Return the (X, Y) coordinate for the center point of the cell that contains the specified text.  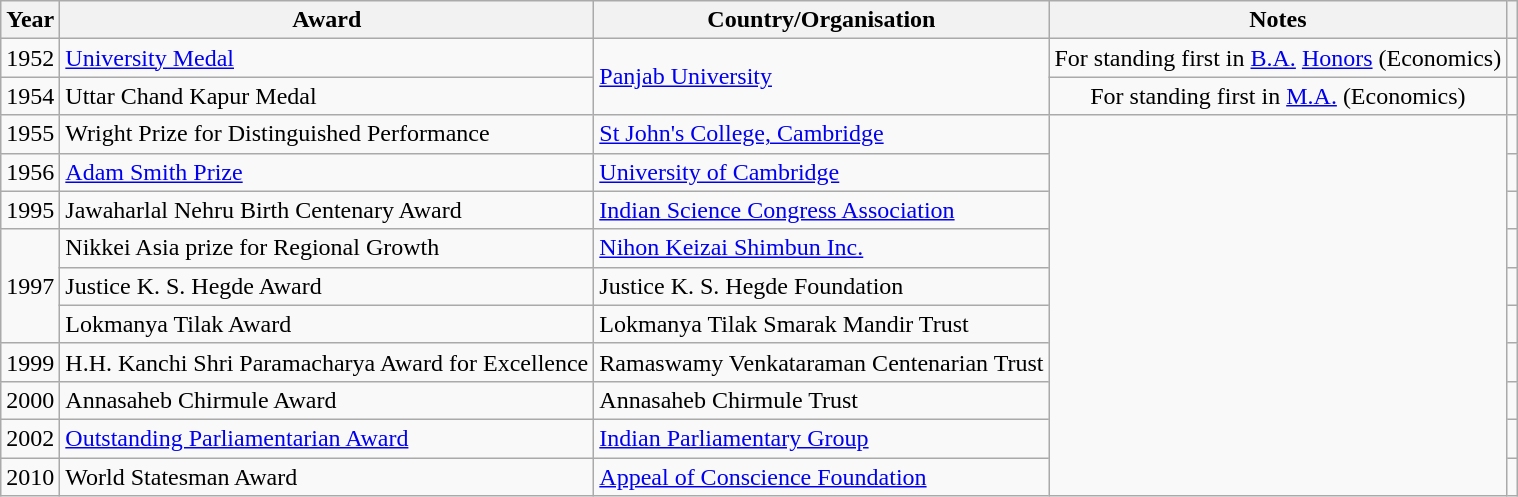
Annasaheb Chirmule Trust (822, 400)
Annasaheb Chirmule Award (327, 400)
Nikkei Asia prize for Regional Growth (327, 248)
2002 (30, 438)
Jawaharlal Nehru Birth Centenary Award (327, 210)
Wright Prize for Distinguished Performance (327, 134)
Country/Organisation (822, 20)
Year (30, 20)
For standing first in M.A. (Economics) (1278, 96)
2000 (30, 400)
1954 (30, 96)
1956 (30, 172)
Uttar Chand Kapur Medal (327, 96)
Notes (1278, 20)
Award (327, 20)
University of Cambridge (822, 172)
1999 (30, 362)
H.H. Kanchi Shri Paramacharya Award for Excellence (327, 362)
Ramaswamy Venkataraman Centenarian Trust (822, 362)
Nihon Keizai Shimbun Inc. (822, 248)
St John's College, Cambridge (822, 134)
Adam Smith Prize (327, 172)
Lokmanya Tilak Award (327, 324)
Appeal of Conscience Foundation (822, 477)
World Statesman Award (327, 477)
Outstanding Parliamentarian Award (327, 438)
2010 (30, 477)
1995 (30, 210)
Indian Parliamentary Group (822, 438)
Lokmanya Tilak Smarak Mandir Trust (822, 324)
1952 (30, 58)
Panjab University (822, 77)
For standing first in B.A. Honors (Economics) (1278, 58)
Justice K. S. Hegde Award (327, 286)
Indian Science Congress Association (822, 210)
1997 (30, 286)
Justice K. S. Hegde Foundation (822, 286)
University Medal (327, 58)
1955 (30, 134)
